Return the [X, Y] coordinate for the center point of the cell that contains the specified text.  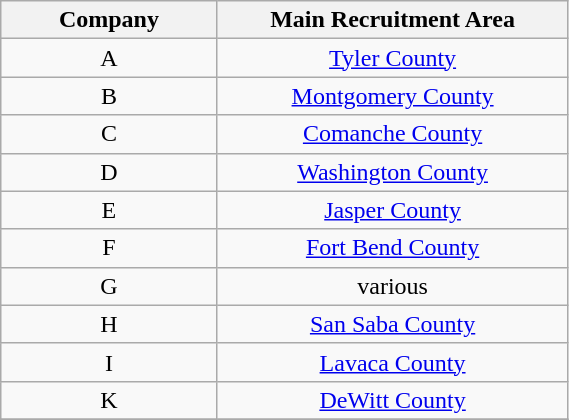
Washington County [392, 172]
C [109, 134]
San Saba County [392, 324]
F [109, 248]
Tyler County [392, 58]
G [109, 286]
Comanche County [392, 134]
A [109, 58]
DeWitt County [392, 400]
Montgomery County [392, 96]
H [109, 324]
B [109, 96]
D [109, 172]
Company [109, 20]
Main Recruitment Area [392, 20]
E [109, 210]
Jasper County [392, 210]
various [392, 286]
Lavaca County [392, 362]
I [109, 362]
K [109, 400]
Fort Bend County [392, 248]
